Search for the cell housing the specified text and yield its [x, y] center coordinate. 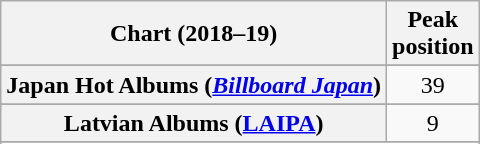
Japan Hot Albums (Billboard Japan) [194, 85]
9 [433, 123]
39 [433, 85]
Peakposition [433, 34]
Latvian Albums (LAIPA) [194, 123]
Chart (2018–19) [194, 34]
